For the text-containing cell, return its midpoint in (x, y) coordinate format. 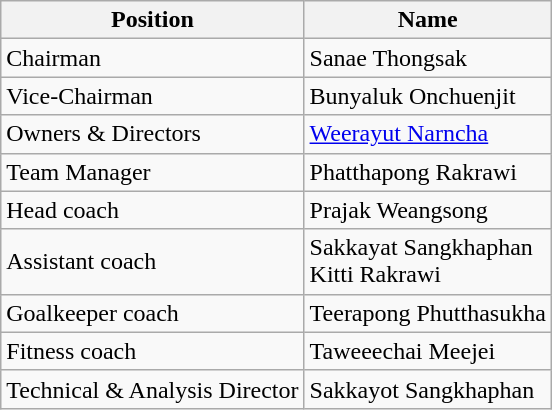
Teerapong Phutthasukha (428, 313)
Sanae Thongsak (428, 58)
Position (152, 20)
Bunyaluk Onchuenjit (428, 96)
Technical & Analysis Director (152, 389)
Name (428, 20)
Goalkeeper coach (152, 313)
Sakkayat Sangkhaphan Kitti Rakrawi (428, 262)
Vice-Chairman (152, 96)
Taweeechai Meejei (428, 351)
Sakkayot Sangkhaphan (428, 389)
Fitness coach (152, 351)
Phatthapong Rakrawi (428, 172)
Team Manager (152, 172)
Chairman (152, 58)
Head coach (152, 210)
Assistant coach (152, 262)
Owners & Directors (152, 134)
Prajak Weangsong (428, 210)
Weerayut Narncha (428, 134)
